Output the (x, y) coordinate of the center of the cell containing the given text.  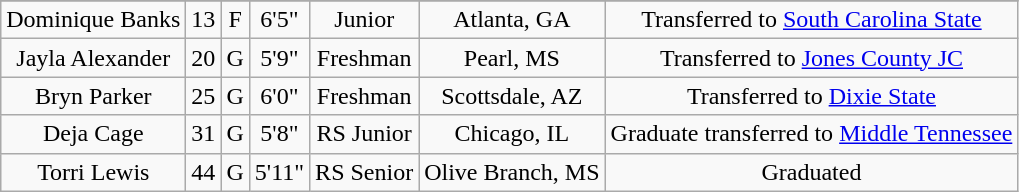
13 (204, 20)
44 (204, 172)
25 (204, 96)
Transferred to Dixie State (812, 96)
RS Junior (364, 134)
Junior (364, 20)
RS Senior (364, 172)
Atlanta, GA (512, 20)
5'8" (279, 134)
Olive Branch, MS (512, 172)
6'5" (279, 20)
Dominique Banks (94, 20)
31 (204, 134)
Scottsdale, AZ (512, 96)
Transferred to Jones County JC (812, 58)
Jayla Alexander (94, 58)
Pearl, MS (512, 58)
Graduate transferred to Middle Tennessee (812, 134)
Deja Cage (94, 134)
20 (204, 58)
Bryn Parker (94, 96)
F (235, 20)
5'9" (279, 58)
Graduated (812, 172)
Chicago, IL (512, 134)
Transferred to South Carolina State (812, 20)
5'11" (279, 172)
Torri Lewis (94, 172)
6'0" (279, 96)
